Return [x, y] of the center of cell containing provided text 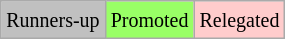
Relegated [240, 20]
Promoted [150, 20]
Runners-up [53, 20]
